Capture the cell that displays the provided text and extract its (X, Y) central coordinate. 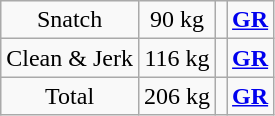
Total (70, 96)
Snatch (70, 20)
206 kg (176, 96)
Clean & Jerk (70, 58)
116 kg (176, 58)
90 kg (176, 20)
